Pinpoint the cell where the given text exists, returning its (x, y) midpoint coordinate. 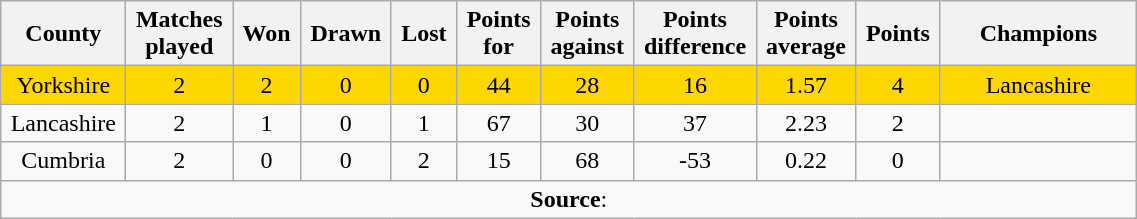
68 (588, 161)
Points against (588, 34)
0.22 (806, 161)
28 (588, 85)
15 (499, 161)
Yorkshire (64, 85)
County (64, 34)
1.57 (806, 85)
Source: (569, 199)
Champions (1038, 34)
Lost (424, 34)
Points for (499, 34)
4 (898, 85)
Points average (806, 34)
Cumbria (64, 161)
67 (499, 123)
Points (898, 34)
Points difference (695, 34)
Won (267, 34)
Drawn (346, 34)
16 (695, 85)
30 (588, 123)
Matches played (180, 34)
-53 (695, 161)
2.23 (806, 123)
37 (695, 123)
44 (499, 85)
